For the text-containing cell, return its midpoint in [X, Y] coordinate format. 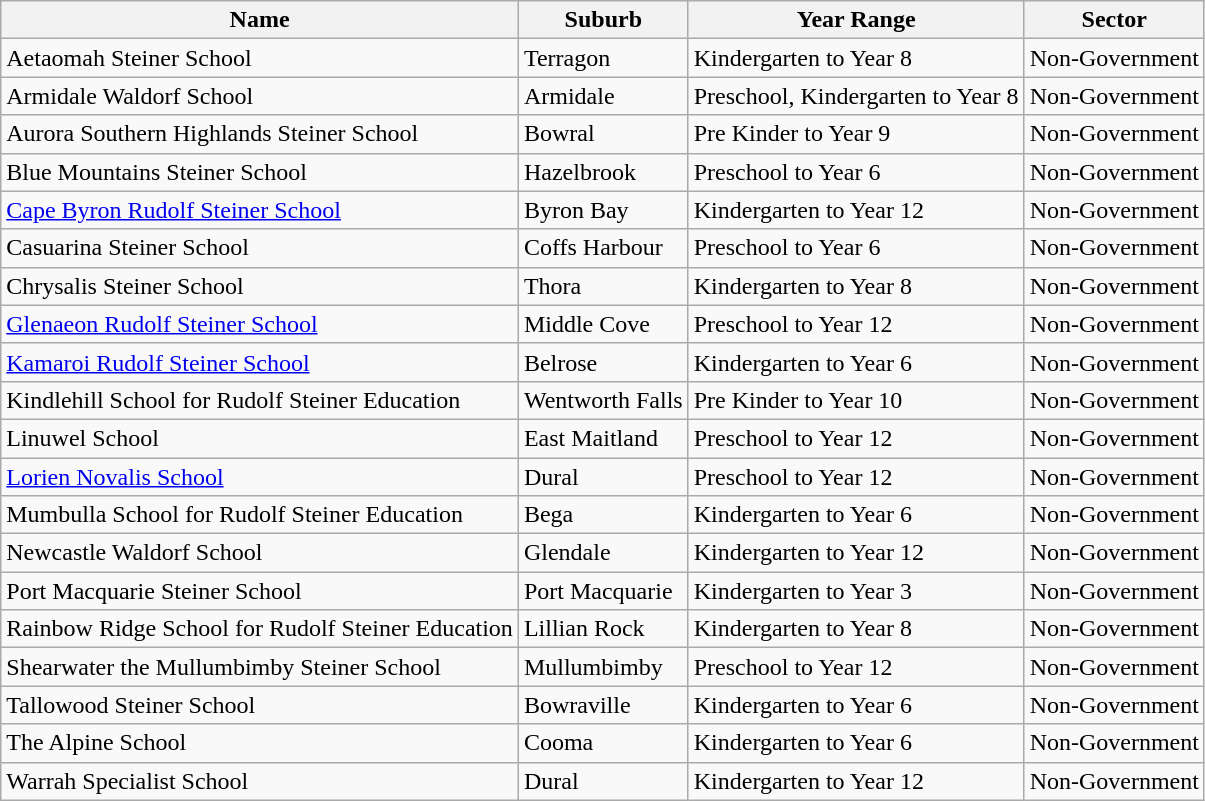
Year Range [856, 20]
Middle Cove [603, 324]
Lillian Rock [603, 629]
Mullumbimby [603, 667]
Armidale Waldorf School [260, 96]
Armidale [603, 96]
Bega [603, 515]
Pre Kinder to Year 9 [856, 134]
Pre Kinder to Year 10 [856, 400]
Shearwater the Mullumbimby Steiner School [260, 667]
Cape Byron Rudolf Steiner School [260, 210]
Chrysalis Steiner School [260, 286]
Warrah Specialist School [260, 781]
Mumbulla School for Rudolf Steiner Education [260, 515]
Linuwel School [260, 438]
Kindlehill School for Rudolf Steiner Education [260, 400]
Sector [1114, 20]
Bowraville [603, 705]
Rainbow Ridge School for Rudolf Steiner Education [260, 629]
The Alpine School [260, 743]
Kindergarten to Year 3 [856, 591]
Casuarina Steiner School [260, 248]
Aurora Southern Highlands Steiner School [260, 134]
Kamaroi Rudolf Steiner School [260, 362]
Port Macquarie Steiner School [260, 591]
Aetaomah Steiner School [260, 58]
Glenaeon Rudolf Steiner School [260, 324]
Cooma [603, 743]
Wentworth Falls [603, 400]
Belrose [603, 362]
Coffs Harbour [603, 248]
Lorien Novalis School [260, 477]
East Maitland [603, 438]
Thora [603, 286]
Suburb [603, 20]
Tallowood Steiner School [260, 705]
Newcastle Waldorf School [260, 553]
Port Macquarie [603, 591]
Glendale [603, 553]
Name [260, 20]
Byron Bay [603, 210]
Bowral [603, 134]
Preschool, Kindergarten to Year 8 [856, 96]
Blue Mountains Steiner School [260, 172]
Hazelbrook [603, 172]
Terragon [603, 58]
